Scan for the cell matching the given text and deliver its [X, Y] coordinate at center. 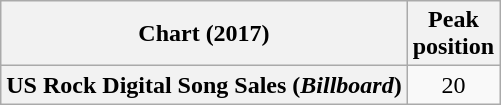
US Rock Digital Song Sales (Billboard) [204, 85]
Peakposition [453, 34]
Chart (2017) [204, 34]
20 [453, 85]
